Scan for the cell matching the given text and deliver its (X, Y) coordinate at center. 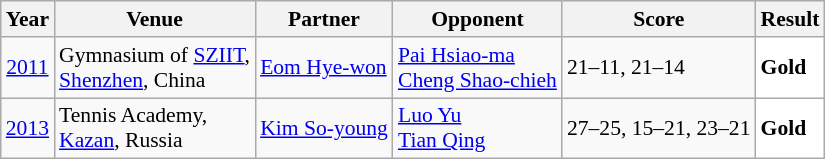
Pai Hsiao-ma Cheng Shao-chieh (478, 68)
Year (28, 19)
Venue (154, 19)
Gymnasium of SZIIT,Shenzhen, China (154, 68)
27–25, 15–21, 23–21 (659, 128)
Score (659, 19)
Partner (324, 19)
Luo Yu Tian Qing (478, 128)
Kim So-young (324, 128)
2013 (28, 128)
Result (790, 19)
21–11, 21–14 (659, 68)
Tennis Academy,Kazan, Russia (154, 128)
2011 (28, 68)
Eom Hye-won (324, 68)
Opponent (478, 19)
